Locate the cell with the specified text and output its [X, Y] center coordinate. 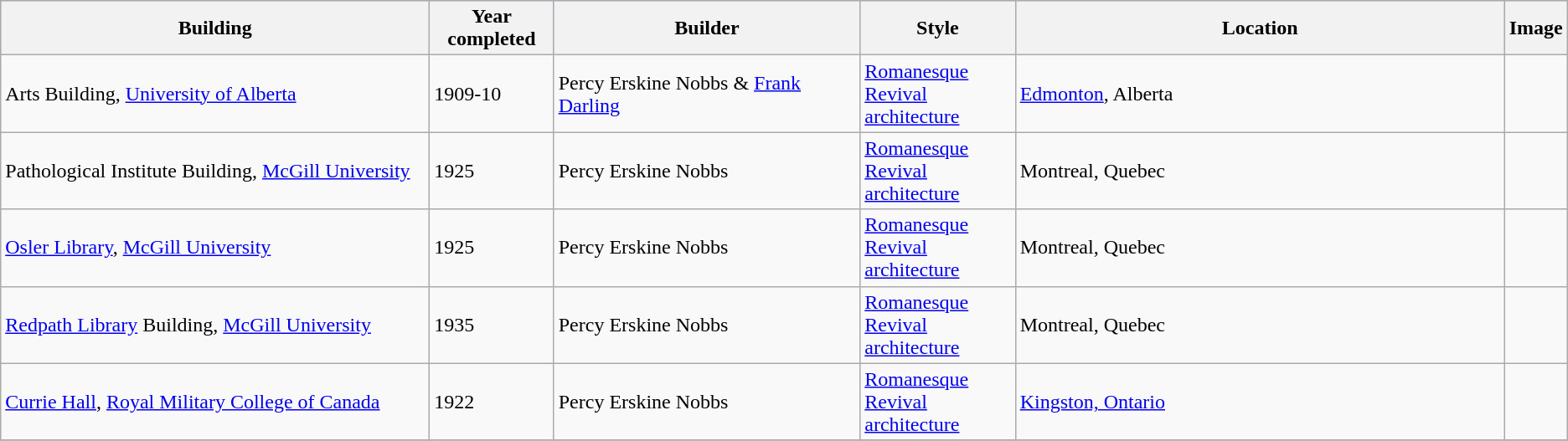
Kingston, Ontario [1260, 402]
Year completed [493, 28]
Style [938, 28]
1922 [493, 402]
Percy Erskine Nobbs & Frank Darling [707, 94]
Osler Library, McGill University [215, 248]
Building [215, 28]
Currie Hall, Royal Military College of Canada [215, 402]
Redpath Library Building, McGill University [215, 325]
Edmonton, Alberta [1260, 94]
Builder [707, 28]
1909-10 [493, 94]
Pathological Institute Building, McGill University [215, 171]
Image [1536, 28]
1935 [493, 325]
Location [1260, 28]
Arts Building, University of Alberta [215, 94]
